Pinpoint the cell where the given text exists, returning its [x, y] midpoint coordinate. 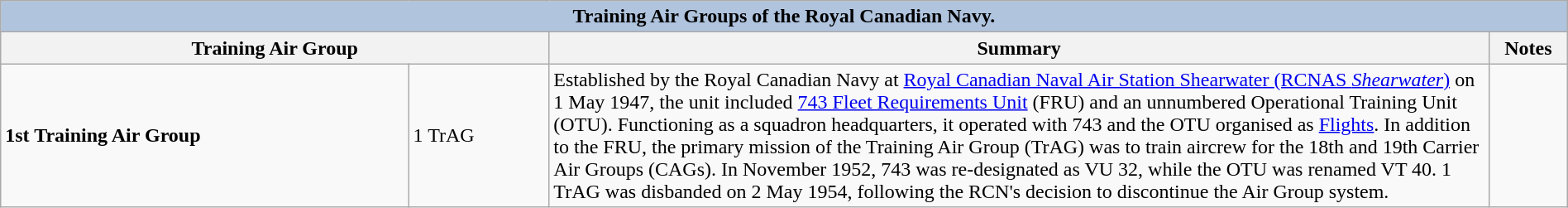
1st Training Air Group [205, 136]
Summary [1019, 48]
Notes [1528, 48]
Training Air Groups of the Royal Canadian Navy. [784, 17]
Training Air Group [275, 48]
1 TrAG [479, 136]
